Scan for the cell matching the given text and deliver its (X, Y) coordinate at center. 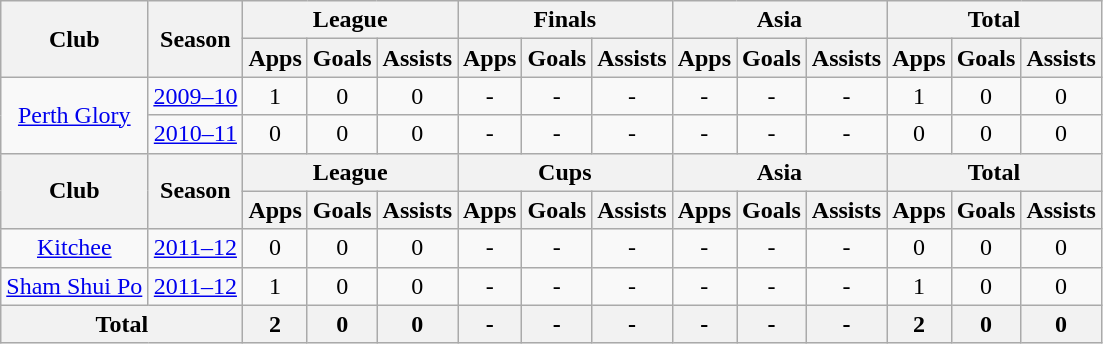
Sham Shui Po (74, 286)
Cups (566, 172)
2009–10 (196, 96)
Finals (566, 20)
Perth Glory (74, 115)
Kitchee (74, 248)
2010–11 (196, 134)
